Return [X, Y] of the center of cell containing provided text 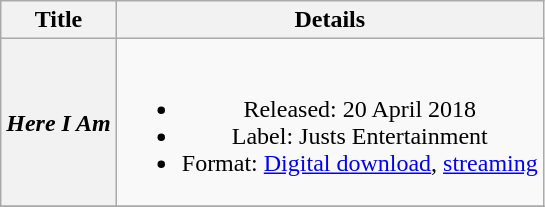
Details [330, 20]
Here I Am [59, 122]
Title [59, 20]
Released: 20 April 2018 Label: Justs EntertainmentFormat: Digital download, streaming [330, 122]
